Scan for the cell matching the given text and deliver its (x, y) coordinate at center. 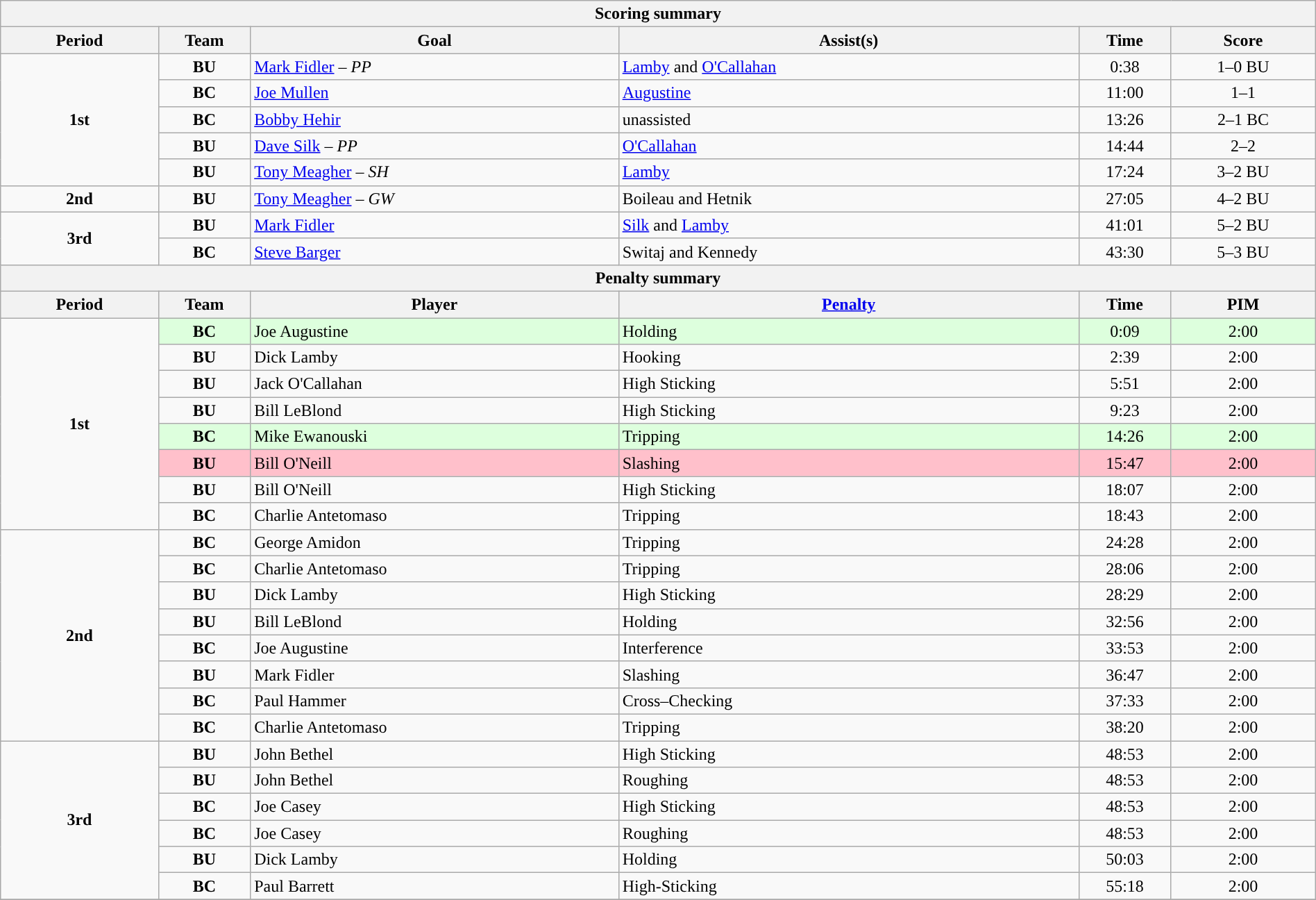
Joe Mullen (435, 93)
O'Callahan (848, 146)
55:18 (1124, 886)
Jack O'Callahan (435, 384)
Boileau and Hetnik (848, 199)
28:06 (1124, 569)
18:43 (1124, 516)
43:30 (1124, 251)
Interference (848, 648)
George Amidon (435, 542)
3–2 BU (1243, 172)
33:53 (1124, 648)
2–1 BC (1243, 119)
Paul Barrett (435, 886)
Scoring summary (658, 14)
28:29 (1124, 595)
9:23 (1124, 410)
15:47 (1124, 463)
14:44 (1124, 146)
0:09 (1124, 331)
5–3 BU (1243, 251)
Lamby (848, 172)
27:05 (1124, 199)
Augustine (848, 93)
Paul Hammer (435, 701)
Score (1243, 40)
17:24 (1124, 172)
37:33 (1124, 701)
38:20 (1124, 727)
unassisted (848, 119)
Bobby Hehir (435, 119)
Mike Ewanouski (435, 437)
Goal (435, 40)
11:00 (1124, 93)
1–1 (1243, 93)
Dave Silk – PP (435, 146)
36:47 (1124, 674)
18:07 (1124, 490)
PIM (1243, 304)
Tony Meagher – SH (435, 172)
41:01 (1124, 225)
Tony Meagher – GW (435, 199)
0:38 (1124, 67)
Mark Fidler – PP (435, 67)
Steve Barger (435, 251)
Player (435, 304)
2:39 (1124, 358)
Switaj and Kennedy (848, 251)
32:56 (1124, 622)
Silk and Lamby (848, 225)
4–2 BU (1243, 199)
1–0 BU (1243, 67)
Cross–Checking (848, 701)
High-Sticking (848, 886)
5:51 (1124, 384)
Lamby and O'Callahan (848, 67)
14:26 (1124, 437)
Hooking (848, 358)
24:28 (1124, 542)
Penalty (848, 304)
5–2 BU (1243, 225)
Penalty summary (658, 278)
50:03 (1124, 860)
2–2 (1243, 146)
Assist(s) (848, 40)
13:26 (1124, 119)
